Return the [X, Y] coordinate for the center point of the cell that contains the specified text.  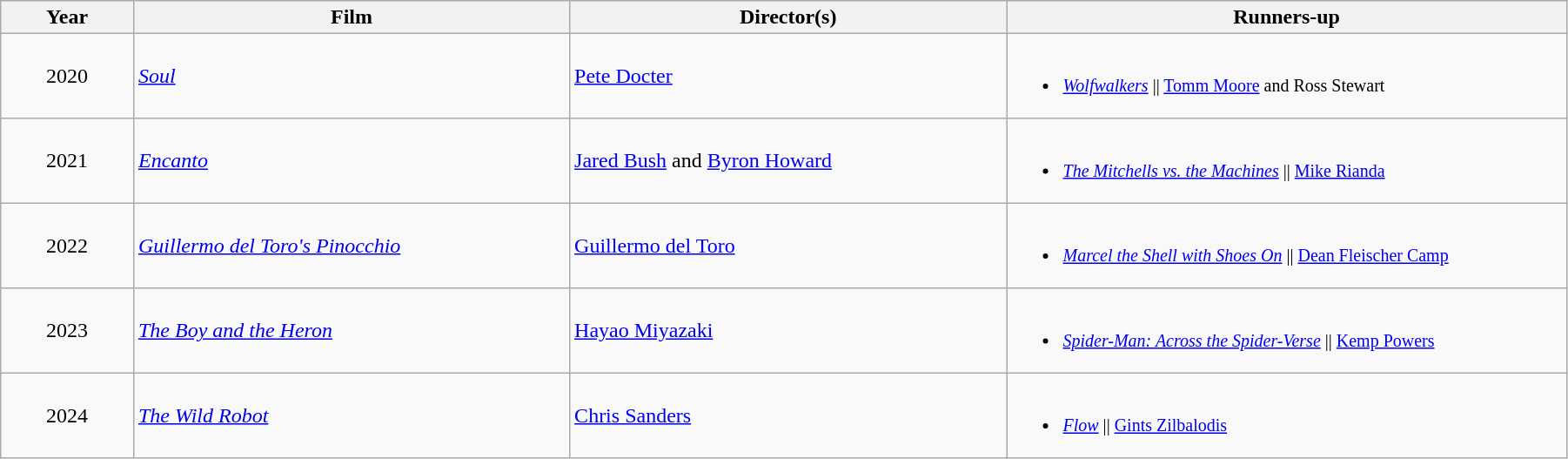
The Mitchells vs. the Machines || Mike Rianda [1287, 160]
2020 [68, 77]
The Wild Robot [352, 416]
Year [68, 17]
Pete Docter [788, 77]
The Boy and the Heron [352, 331]
Hayao Miyazaki [788, 331]
Guillermo del Toro [788, 246]
Flow || Gints Zilbalodis [1287, 416]
Director(s) [788, 17]
Marcel the Shell with Shoes On || Dean Fleischer Camp [1287, 246]
2024 [68, 416]
Soul [352, 77]
Spider-Man: Across the Spider-Verse || Kemp Powers [1287, 331]
Encanto [352, 160]
2023 [68, 331]
Chris Sanders [788, 416]
Guillermo del Toro's Pinocchio [352, 246]
Jared Bush and Byron Howard [788, 160]
Film [352, 17]
2022 [68, 246]
2021 [68, 160]
Runners-up [1287, 17]
Wolfwalkers || Tomm Moore and Ross Stewart [1287, 77]
